Identify which cell holds the provided text, then report its (x, y) central coordinate. 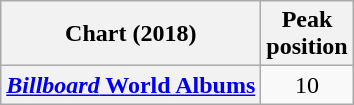
Peakposition (307, 34)
10 (307, 85)
Chart (2018) (131, 34)
Billboard World Albums (131, 85)
